Extract the [x, y] coordinate from the center of the cell holding the provided text.  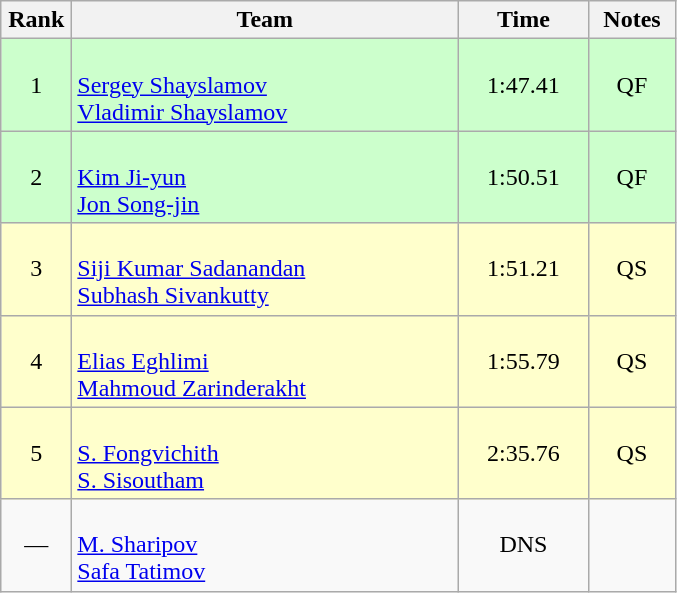
5 [36, 453]
1:47.41 [524, 85]
1:55.79 [524, 361]
2:35.76 [524, 453]
Rank [36, 20]
Team [265, 20]
1 [36, 85]
2 [36, 177]
Notes [632, 20]
Sergey ShayslamovVladimir Shayslamov [265, 85]
M. SharipovSafa Tatimov [265, 545]
Time [524, 20]
1:51.21 [524, 269]
DNS [524, 545]
Kim Ji-yunJon Song-jin [265, 177]
Elias EghlimiMahmoud Zarinderakht [265, 361]
Siji Kumar SadanandanSubhash Sivankutty [265, 269]
1:50.51 [524, 177]
4 [36, 361]
— [36, 545]
S. FongvichithS. Sisoutham [265, 453]
3 [36, 269]
